Find where the given text appears and provide that cell's center as [X, Y] coordinate. 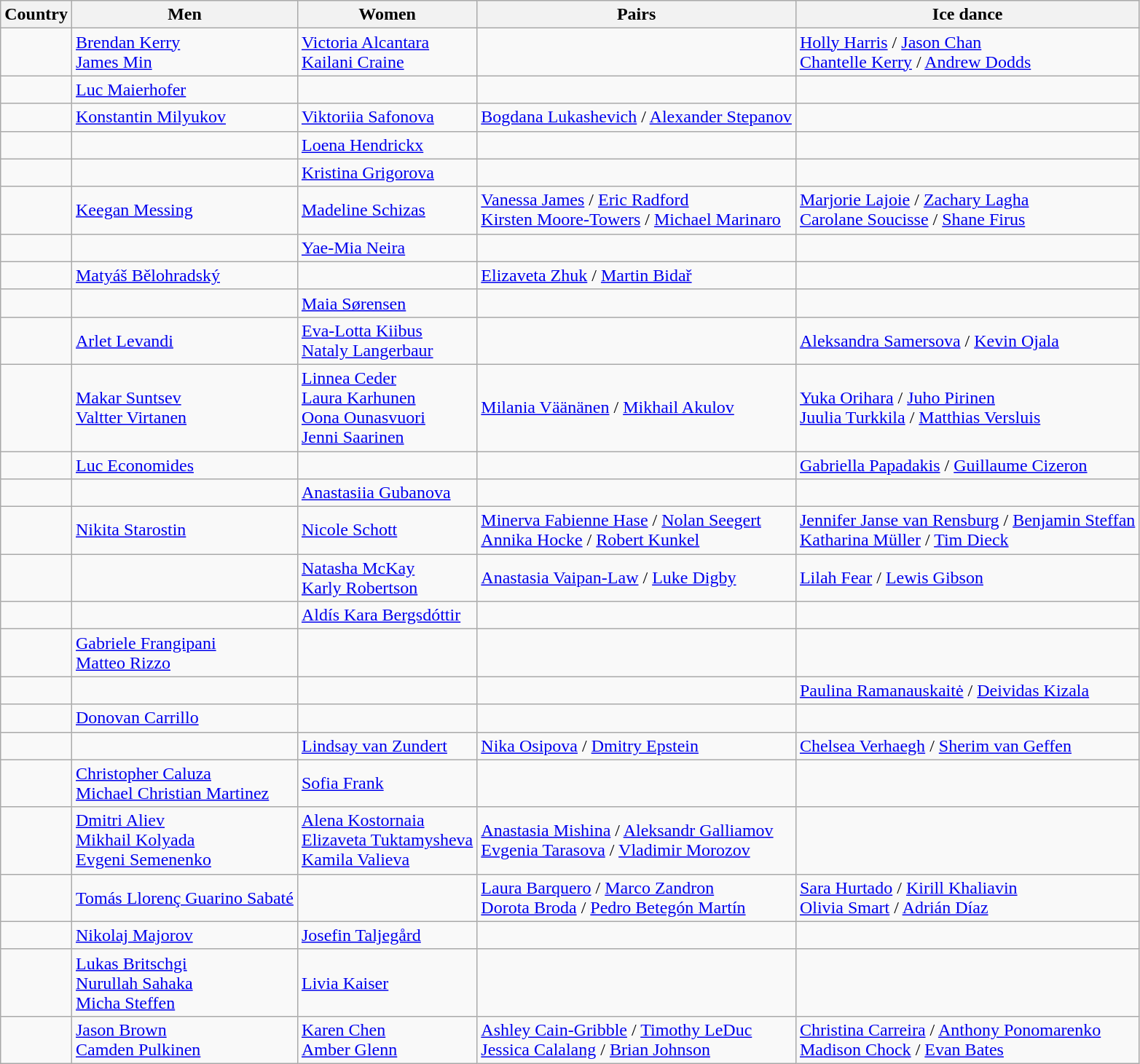
Victoria AlcantaraKailani Craine [387, 52]
Jennifer Janse van Rensburg / Benjamin SteffanKatharina Müller / Tim Dieck [967, 530]
Nicole Schott [387, 530]
Anastasiia Gubanova [387, 493]
Aleksandra Samersova / Kevin Ojala [967, 341]
Josefin Taljegård [387, 935]
Luc Maierhofer [184, 90]
Marjorie Lajoie / Zachary LaghaCarolane Soucisse / Shane Firus [967, 210]
Brendan KerryJames Min [184, 52]
Pairs [637, 15]
Aldís Kara Bergsdóttir [387, 615]
Dmitri AlievMikhail KolyadaEvgeni Semenenko [184, 840]
Men [184, 15]
Alena KostornaiaElizaveta TuktamyshevaKamila Valieva [387, 840]
Country [36, 15]
Nika Osipova / Dmitry Epstein [637, 746]
Lukas BritschgiNurullah SahakaMicha Steffen [184, 982]
Holly Harris / Jason ChanChantelle Kerry / Andrew Dodds [967, 52]
Kristina Grigorova [387, 173]
Elizaveta Zhuk / Martin Bidař [637, 275]
Anastasia Mishina / Aleksandr GalliamovEvgenia Tarasova / Vladimir Morozov [637, 840]
Chelsea Verhaegh / Sherim van Geffen [967, 746]
Lilah Fear / Lewis Gibson [967, 578]
Karen ChenAmber Glenn [387, 1040]
Christopher CaluzaMichael Christian Martinez [184, 784]
Donovan Carrillo [184, 718]
Paulina Ramanauskaitė / Deividas Kizala [967, 690]
Konstantin Milyukov [184, 117]
Sofia Frank [387, 784]
Gabriella Papadakis / Guillaume Cizeron [967, 465]
Minerva Fabienne Hase / Nolan SeegertAnnika Hocke / Robert Kunkel [637, 530]
Nikolaj Majorov [184, 935]
Linnea CederLaura KarhunenOona OunasvuoriJenni Saarinen [387, 408]
Madeline Schizas [387, 210]
Laura Barquero / Marco ZandronDorota Broda / Pedro Betegón Martín [637, 897]
Yuka Orihara / Juho PirinenJuulia Turkkila / Matthias Versluis [967, 408]
Vanessa James / Eric RadfordKirsten Moore-Towers / Michael Marinaro [637, 210]
Anastasia Vaipan-Law / Luke Digby [637, 578]
Maia Sørensen [387, 303]
Natasha McKayKarly Robertson [387, 578]
Lindsay van Zundert [387, 746]
Sara Hurtado / Kirill KhaliavinOlivia Smart / Adrián Díaz [967, 897]
Eva-Lotta KiibusNataly Langerbaur [387, 341]
Ashley Cain-Gribble / Timothy LeDucJessica Calalang / Brian Johnson [637, 1040]
Women [387, 15]
Christina Carreira / Anthony PonomarenkoMadison Chock / Evan Bates [967, 1040]
Tomás Llorenç Guarino Sabaté [184, 897]
Loena Hendrickx [387, 145]
Gabriele FrangipaniMatteo Rizzo [184, 653]
Livia Kaiser [387, 982]
Yae-Mia Neira [387, 248]
Keegan Messing [184, 210]
Viktoriia Safonova [387, 117]
Jason BrownCamden Pulkinen [184, 1040]
Bogdana Lukashevich / Alexander Stepanov [637, 117]
Luc Economides [184, 465]
Milania Väänänen / Mikhail Akulov [637, 408]
Makar SuntsevValtter Virtanen [184, 408]
Arlet Levandi [184, 341]
Ice dance [967, 15]
Nikita Starostin [184, 530]
Matyáš Bělohradský [184, 275]
